Locate the cell with the specified text and output its (x, y) center coordinate. 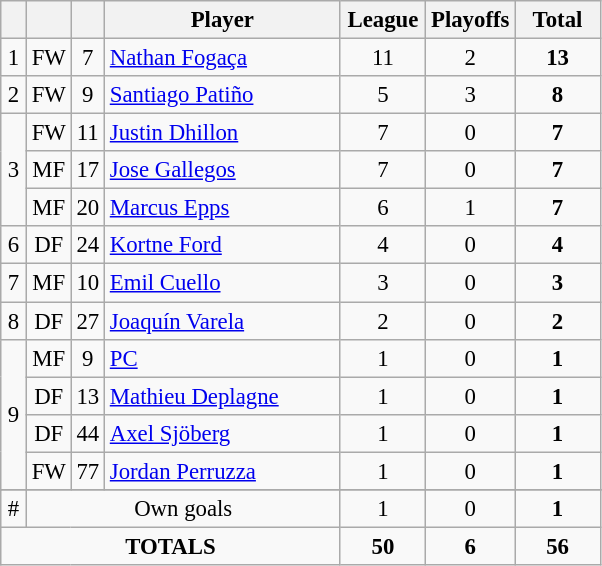
27 (88, 321)
League (383, 20)
50 (383, 546)
Player (222, 20)
20 (88, 208)
Nathan Fogaça (222, 58)
# (14, 509)
Axel Sjöberg (222, 433)
Joaquín Varela (222, 321)
44 (88, 433)
PC (222, 358)
Justin Dhillon (222, 133)
Emil Cuello (222, 283)
Marcus Epps (222, 208)
Jordan Perruzza (222, 471)
Santiago Patiño (222, 95)
Own goals (183, 509)
Jose Gallegos (222, 170)
5 (383, 95)
TOTALS (170, 546)
Total (558, 20)
Kortne Ford (222, 245)
Mathieu Deplagne (222, 396)
17 (88, 170)
56 (558, 546)
24 (88, 245)
Playoffs (470, 20)
10 (88, 283)
77 (88, 471)
